Pinpoint the cell where the given text exists, returning its [x, y] midpoint coordinate. 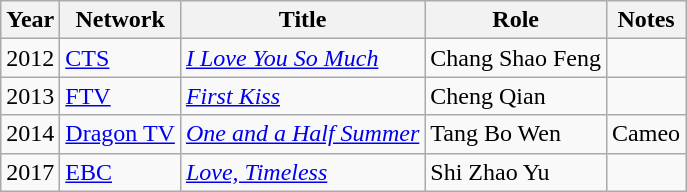
First Kiss [302, 96]
Love, Timeless [302, 172]
FTV [120, 96]
Notes [646, 20]
2012 [30, 58]
I Love You So Much [302, 58]
2013 [30, 96]
Tang Bo Wen [516, 134]
Dragon TV [120, 134]
CTS [120, 58]
2017 [30, 172]
Network [120, 20]
2014 [30, 134]
Cameo [646, 134]
Cheng Qian [516, 96]
Role [516, 20]
Shi Zhao Yu [516, 172]
EBC [120, 172]
Year [30, 20]
One and a Half Summer [302, 134]
Title [302, 20]
Chang Shao Feng [516, 58]
